Capture the cell that displays the provided text and extract its (x, y) central coordinate. 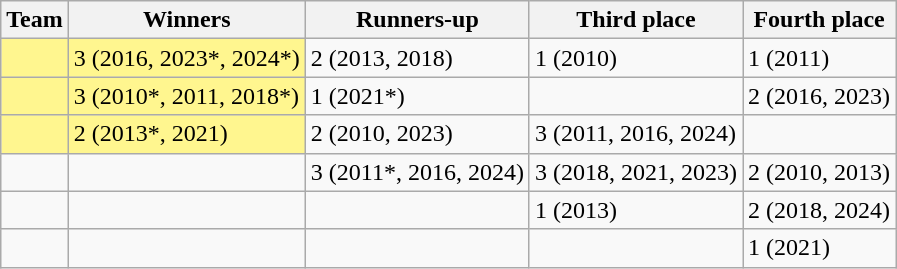
Runners-up (417, 20)
2 (2010, 2023) (417, 134)
1 (2013) (636, 210)
Fourth place (820, 20)
Team (35, 20)
Third place (636, 20)
2 (2010, 2013) (820, 172)
2 (2016, 2023) (820, 96)
3 (2018, 2021, 2023) (636, 172)
3 (2016, 2023*, 2024*) (186, 58)
3 (2011, 2016, 2024) (636, 134)
Winners (186, 20)
1 (2011) (820, 58)
3 (2011*, 2016, 2024) (417, 172)
2 (2013, 2018) (417, 58)
1 (2021) (820, 248)
2 (2018, 2024) (820, 210)
1 (2021*) (417, 96)
3 (2010*, 2011, 2018*) (186, 96)
1 (2010) (636, 58)
2 (2013*, 2021) (186, 134)
